Detect which cell encompasses the target text, then output its (X, Y) center coordinate. 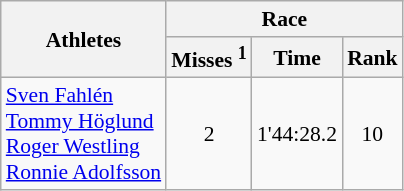
Time (297, 58)
Race (284, 19)
1'44:28.2 (297, 134)
Athletes (84, 40)
2 (209, 134)
Misses 1 (209, 58)
10 (372, 134)
Rank (372, 58)
Sven FahlénTommy HöglundRoger WestlingRonnie Adolfsson (84, 134)
